Return [X, Y] of the center of cell containing provided text 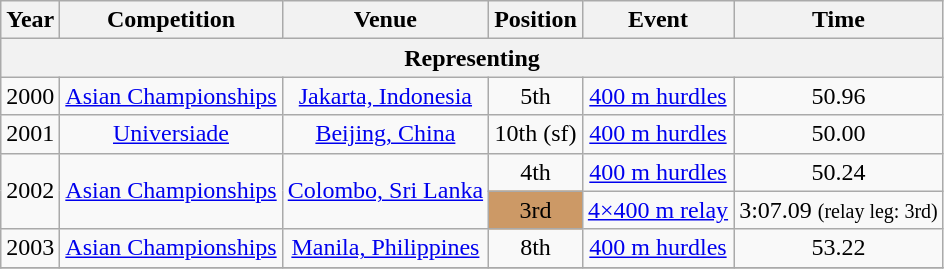
4×400 m relay [658, 210]
Universiade [171, 134]
8th [536, 248]
Jakarta, Indonesia [385, 96]
Colombo, Sri Lanka [385, 191]
50.24 [839, 172]
Competition [171, 20]
3:07.09 (relay leg: 3rd) [839, 210]
3rd [536, 210]
Manila, Philippines [385, 248]
Venue [385, 20]
Time [839, 20]
Event [658, 20]
4th [536, 172]
5th [536, 96]
Position [536, 20]
2003 [30, 248]
50.96 [839, 96]
Year [30, 20]
53.22 [839, 248]
2000 [30, 96]
Beijing, China [385, 134]
10th (sf) [536, 134]
2001 [30, 134]
Representing [472, 58]
50.00 [839, 134]
2002 [30, 191]
